Determine the [X, Y] coordinate at the center of the cell enclosing the given text.  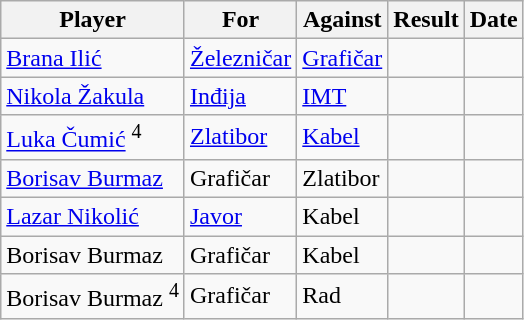
Against [342, 20]
Luka Čumić 4 [93, 138]
Inđija [240, 96]
Borisav Burmaz 4 [93, 296]
IMT [342, 96]
Rad [342, 296]
Lazar Nikolić [93, 217]
Player [93, 20]
For [240, 20]
Železničar [240, 58]
Brana Ilić [93, 58]
Date [494, 20]
Javor [240, 217]
Nikola Žakula [93, 96]
Result [426, 20]
